From the cell containing the given text, extract its center point as (x, y) coordinate. 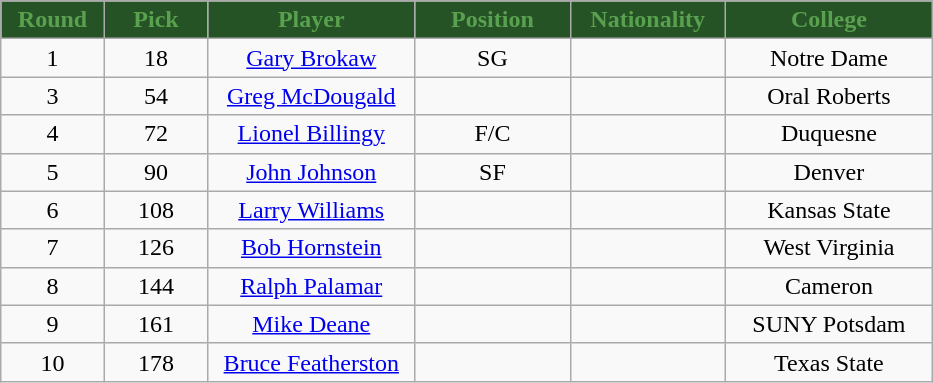
10 (53, 362)
Mike Deane (312, 324)
108 (156, 210)
Ralph Palamar (312, 286)
John Johnson (312, 172)
Oral Roberts (828, 96)
1 (53, 58)
Position (492, 20)
SG (492, 58)
Notre Dame (828, 58)
West Virginia (828, 248)
6 (53, 210)
178 (156, 362)
Bruce Featherston (312, 362)
Gary Brokaw (312, 58)
Bob Hornstein (312, 248)
8 (53, 286)
Kansas State (828, 210)
Pick (156, 20)
3 (53, 96)
4 (53, 134)
Lionel Billingy (312, 134)
18 (156, 58)
5 (53, 172)
College (828, 20)
Cameron (828, 286)
161 (156, 324)
Larry Williams (312, 210)
Duquesne (828, 134)
Denver (828, 172)
9 (53, 324)
7 (53, 248)
Texas State (828, 362)
SF (492, 172)
F/C (492, 134)
Nationality (648, 20)
126 (156, 248)
Round (53, 20)
90 (156, 172)
144 (156, 286)
Greg McDougald (312, 96)
54 (156, 96)
Player (312, 20)
SUNY Potsdam (828, 324)
72 (156, 134)
